Capture the cell that displays the provided text and extract its (X, Y) central coordinate. 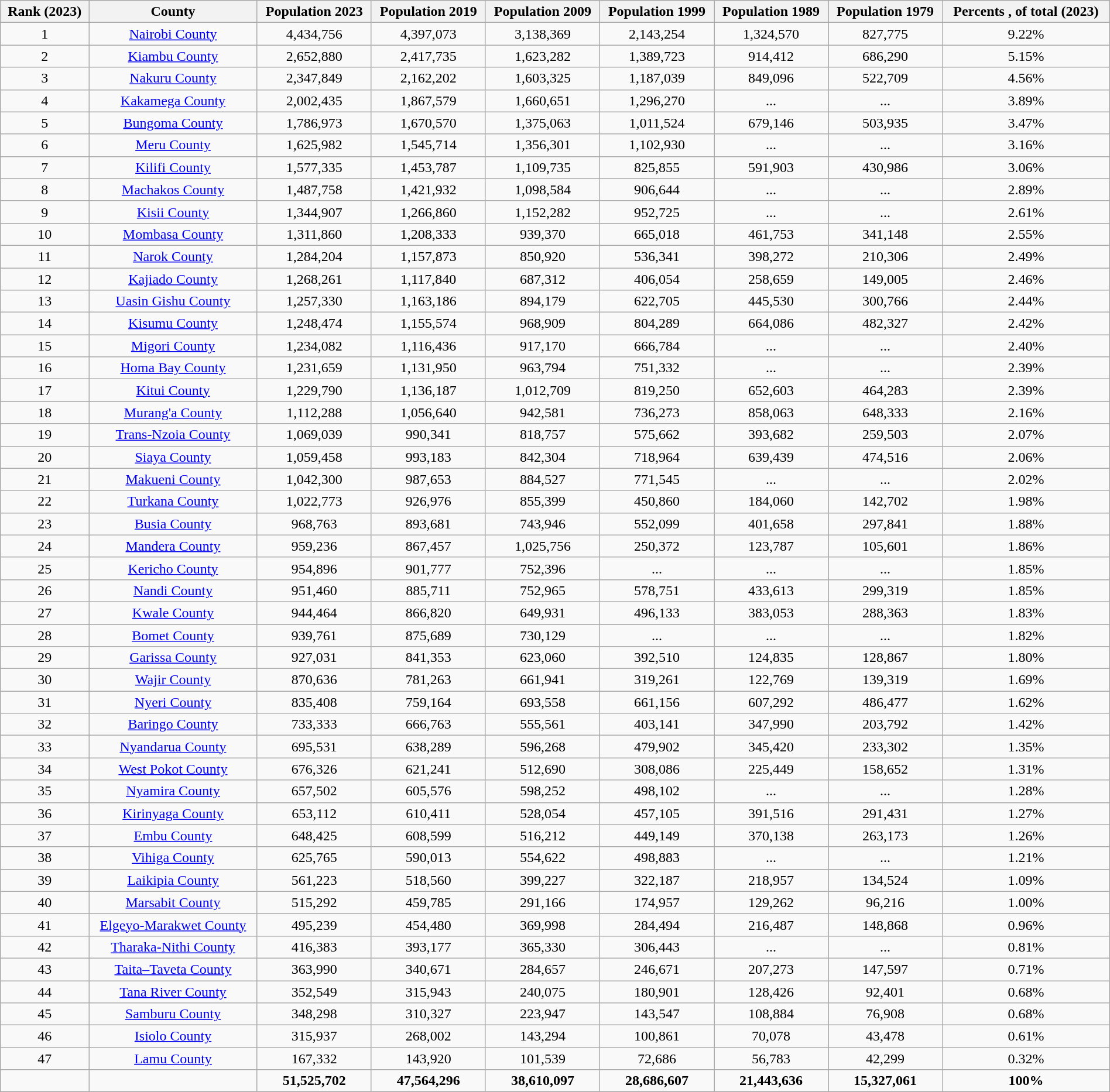
482,327 (885, 324)
1.98% (1026, 502)
297,841 (885, 524)
72,686 (657, 1059)
Busia County (173, 524)
17 (44, 390)
26 (44, 590)
143,294 (542, 1036)
370,138 (772, 836)
1,136,187 (429, 390)
555,561 (542, 724)
96,216 (885, 902)
352,549 (314, 992)
92,401 (885, 992)
884,527 (542, 479)
24 (44, 546)
464,283 (885, 390)
825,855 (657, 167)
322,187 (657, 880)
1,102,930 (657, 145)
218,957 (772, 880)
284,657 (542, 969)
927,031 (314, 658)
661,941 (542, 680)
1,296,270 (657, 101)
216,487 (772, 925)
34 (44, 769)
855,399 (542, 502)
233,302 (885, 747)
2.40% (1026, 346)
1,112,288 (314, 413)
47 (44, 1059)
1,042,300 (314, 479)
1,266,860 (429, 212)
621,241 (429, 769)
648,425 (314, 836)
2.55% (1026, 234)
1,109,735 (542, 167)
1.83% (1026, 613)
608,599 (429, 836)
158,652 (885, 769)
37 (44, 836)
Rank (2023) (44, 12)
5.15% (1026, 56)
1.88% (1026, 524)
300,766 (885, 301)
4.56% (1026, 78)
139,319 (885, 680)
11 (44, 256)
0.81% (1026, 947)
5 (44, 123)
4 (44, 101)
306,443 (657, 947)
449,149 (657, 836)
143,920 (429, 1059)
Turkana County (173, 502)
450,860 (657, 502)
2.07% (1026, 435)
1,155,574 (429, 324)
1,157,873 (429, 256)
849,096 (772, 78)
Nakuru County (173, 78)
3.16% (1026, 145)
180,901 (657, 992)
Bungoma County (173, 123)
598,252 (542, 791)
2.42% (1026, 324)
917,170 (542, 346)
657,502 (314, 791)
687,312 (542, 279)
Population 1989 (772, 12)
Vihiga County (173, 858)
4,434,756 (314, 34)
Isiolo County (173, 1036)
56,783 (772, 1059)
1.09% (1026, 880)
605,576 (429, 791)
866,820 (429, 613)
1,268,261 (314, 279)
461,753 (772, 234)
340,671 (429, 969)
41 (44, 925)
512,690 (542, 769)
391,516 (772, 813)
0.32% (1026, 1059)
28,686,607 (657, 1081)
6 (44, 145)
3 (44, 78)
142,702 (885, 502)
1,786,973 (314, 123)
Narok County (173, 256)
315,937 (314, 1036)
1,248,474 (314, 324)
70,078 (772, 1036)
926,976 (429, 502)
1,284,204 (314, 256)
Mandera County (173, 546)
10 (44, 234)
100,861 (657, 1036)
Kajiado County (173, 279)
819,250 (657, 390)
664,086 (772, 324)
Nandi County (173, 590)
939,370 (542, 234)
1.82% (1026, 635)
1.80% (1026, 658)
Siaya County (173, 457)
Kirinyaga County (173, 813)
850,920 (542, 256)
174,957 (657, 902)
518,560 (429, 880)
666,763 (429, 724)
403,141 (657, 724)
Embu County (173, 836)
676,326 (314, 769)
479,902 (657, 747)
18 (44, 413)
108,884 (772, 1014)
993,183 (429, 457)
35 (44, 791)
12 (44, 279)
Nyeri County (173, 702)
Kisumu County (173, 324)
875,689 (429, 635)
2.89% (1026, 190)
Homa Bay County (173, 368)
516,212 (542, 836)
268,002 (429, 1036)
20 (44, 457)
665,018 (657, 234)
968,909 (542, 324)
1,022,773 (314, 502)
963,794 (542, 368)
210,306 (885, 256)
951,460 (314, 590)
596,268 (542, 747)
9.22% (1026, 34)
495,239 (314, 925)
2.16% (1026, 413)
652,603 (772, 390)
1,344,907 (314, 212)
Mombasa County (173, 234)
Nyandarua County (173, 747)
44 (44, 992)
1,311,860 (314, 234)
445,530 (772, 301)
914,412 (772, 56)
457,105 (657, 813)
308,086 (657, 769)
666,784 (657, 346)
1,152,282 (542, 212)
1,234,082 (314, 346)
1.21% (1026, 858)
Nyamira County (173, 791)
398,272 (772, 256)
827,775 (885, 34)
1.31% (1026, 769)
Migori County (173, 346)
259,503 (885, 435)
515,292 (314, 902)
1.62% (1026, 702)
1,116,436 (429, 346)
240,075 (542, 992)
Uasin Gishu County (173, 301)
623,060 (542, 658)
29 (44, 658)
1,867,579 (429, 101)
399,227 (542, 880)
22 (44, 502)
46 (44, 1036)
454,480 (429, 925)
679,146 (772, 123)
835,408 (314, 702)
15,327,061 (885, 1081)
Lamu County (173, 1059)
1.26% (1026, 836)
2,143,254 (657, 34)
40 (44, 902)
3.47% (1026, 123)
733,333 (314, 724)
528,054 (542, 813)
310,327 (429, 1014)
1,012,709 (542, 390)
Murang'a County (173, 413)
Machakos County (173, 190)
401,658 (772, 524)
Trans-Nzoia County (173, 435)
496,133 (657, 613)
906,644 (657, 190)
76,908 (885, 1014)
Tana River County (173, 992)
1,375,063 (542, 123)
498,883 (657, 858)
1,187,039 (657, 78)
1,389,723 (657, 56)
128,426 (772, 992)
867,457 (429, 546)
730,129 (542, 635)
406,054 (657, 279)
1,660,651 (542, 101)
2 (44, 56)
503,935 (885, 123)
693,558 (542, 702)
Population 1999 (657, 12)
804,289 (657, 324)
1,025,756 (542, 546)
590,013 (429, 858)
8 (44, 190)
383,053 (772, 613)
West Pokot County (173, 769)
Kiambu County (173, 56)
250,372 (657, 546)
1,257,330 (314, 301)
14 (44, 324)
258,659 (772, 279)
575,662 (657, 435)
Percents , of total (2023) (1026, 12)
Population 1979 (885, 12)
2,347,849 (314, 78)
347,990 (772, 724)
167,332 (314, 1059)
486,477 (885, 702)
Elgeyo-Marakwet County (173, 925)
3,138,369 (542, 34)
207,273 (772, 969)
203,792 (885, 724)
894,179 (542, 301)
30 (44, 680)
2.46% (1026, 279)
Population 2009 (542, 12)
38 (44, 858)
42,299 (885, 1059)
1,069,039 (314, 435)
1,421,932 (429, 190)
341,148 (885, 234)
622,705 (657, 301)
Kitui County (173, 390)
987,653 (429, 479)
47,564,296 (429, 1081)
Kilifi County (173, 167)
369,998 (542, 925)
1,229,790 (314, 390)
100% (1026, 1081)
536,341 (657, 256)
Marsabit County (173, 902)
105,601 (885, 546)
459,785 (429, 902)
Population 2019 (429, 12)
23 (44, 524)
0.61% (1026, 1036)
363,990 (314, 969)
348,298 (314, 1014)
591,903 (772, 167)
818,757 (542, 435)
21 (44, 479)
21,443,636 (772, 1081)
Makueni County (173, 479)
1.42% (1026, 724)
1,603,325 (542, 78)
552,099 (657, 524)
1.35% (1026, 747)
291,166 (542, 902)
Wajir County (173, 680)
Samburu County (173, 1014)
870,636 (314, 680)
718,964 (657, 457)
610,411 (429, 813)
Kericho County (173, 568)
43,478 (885, 1036)
607,292 (772, 702)
315,943 (429, 992)
Taita–Taveta County (173, 969)
2,162,202 (429, 78)
31 (44, 702)
Kisii County (173, 212)
2.06% (1026, 457)
638,289 (429, 747)
841,353 (429, 658)
Garissa County (173, 658)
365,330 (542, 947)
County (173, 12)
1,577,335 (314, 167)
1.86% (1026, 546)
392,510 (657, 658)
944,464 (314, 613)
952,725 (657, 212)
Bomet County (173, 635)
184,060 (772, 502)
45 (44, 1014)
759,164 (429, 702)
522,709 (885, 78)
858,063 (772, 413)
842,304 (542, 457)
2.61% (1026, 212)
345,420 (772, 747)
15 (44, 346)
4,397,073 (429, 34)
653,112 (314, 813)
7 (44, 167)
1,356,301 (542, 145)
33 (44, 747)
3.06% (1026, 167)
648,333 (885, 413)
Meru County (173, 145)
13 (44, 301)
225,449 (772, 769)
2,002,435 (314, 101)
695,531 (314, 747)
36 (44, 813)
263,173 (885, 836)
2.44% (1026, 301)
1,098,584 (542, 190)
1,117,840 (429, 279)
Tharaka-Nithi County (173, 947)
1,670,570 (429, 123)
474,516 (885, 457)
1.27% (1026, 813)
743,946 (542, 524)
19 (44, 435)
1.69% (1026, 680)
43 (44, 969)
2.02% (1026, 479)
27 (44, 613)
Nairobi County (173, 34)
143,547 (657, 1014)
51,525,702 (314, 1081)
430,986 (885, 167)
128,867 (885, 658)
939,761 (314, 635)
2,417,735 (429, 56)
42 (44, 947)
885,711 (429, 590)
393,682 (772, 435)
954,896 (314, 568)
223,947 (542, 1014)
25 (44, 568)
1,056,640 (429, 413)
Kakamega County (173, 101)
1,453,787 (429, 167)
148,868 (885, 925)
134,524 (885, 880)
9 (44, 212)
101,539 (542, 1059)
319,261 (657, 680)
1,545,714 (429, 145)
554,622 (542, 858)
661,156 (657, 702)
1,011,524 (657, 123)
291,431 (885, 813)
288,363 (885, 613)
3.89% (1026, 101)
498,102 (657, 791)
649,931 (542, 613)
Laikipia County (173, 880)
990,341 (429, 435)
1.28% (1026, 791)
1,163,186 (429, 301)
149,005 (885, 279)
39 (44, 880)
1,324,570 (772, 34)
893,681 (429, 524)
686,290 (885, 56)
959,236 (314, 546)
1.00% (1026, 902)
Kwale County (173, 613)
625,765 (314, 858)
124,835 (772, 658)
16 (44, 368)
38,610,097 (542, 1081)
Baringo County (173, 724)
393,177 (429, 947)
1,625,982 (314, 145)
433,613 (772, 590)
1,487,758 (314, 190)
901,777 (429, 568)
246,671 (657, 969)
1,623,282 (542, 56)
284,494 (657, 925)
299,319 (885, 590)
578,751 (657, 590)
639,439 (772, 457)
1,059,458 (314, 457)
28 (44, 635)
752,396 (542, 568)
968,763 (314, 524)
416,383 (314, 947)
942,581 (542, 413)
752,965 (542, 590)
129,262 (772, 902)
1 (44, 34)
1,231,659 (314, 368)
122,769 (772, 680)
0.71% (1026, 969)
147,597 (885, 969)
751,332 (657, 368)
781,263 (429, 680)
32 (44, 724)
123,787 (772, 546)
Population 2023 (314, 12)
771,545 (657, 479)
1,208,333 (429, 234)
0.96% (1026, 925)
1,131,950 (429, 368)
2,652,880 (314, 56)
2.49% (1026, 256)
561,223 (314, 880)
736,273 (657, 413)
